Search for the cell housing the specified text and yield its [x, y] center coordinate. 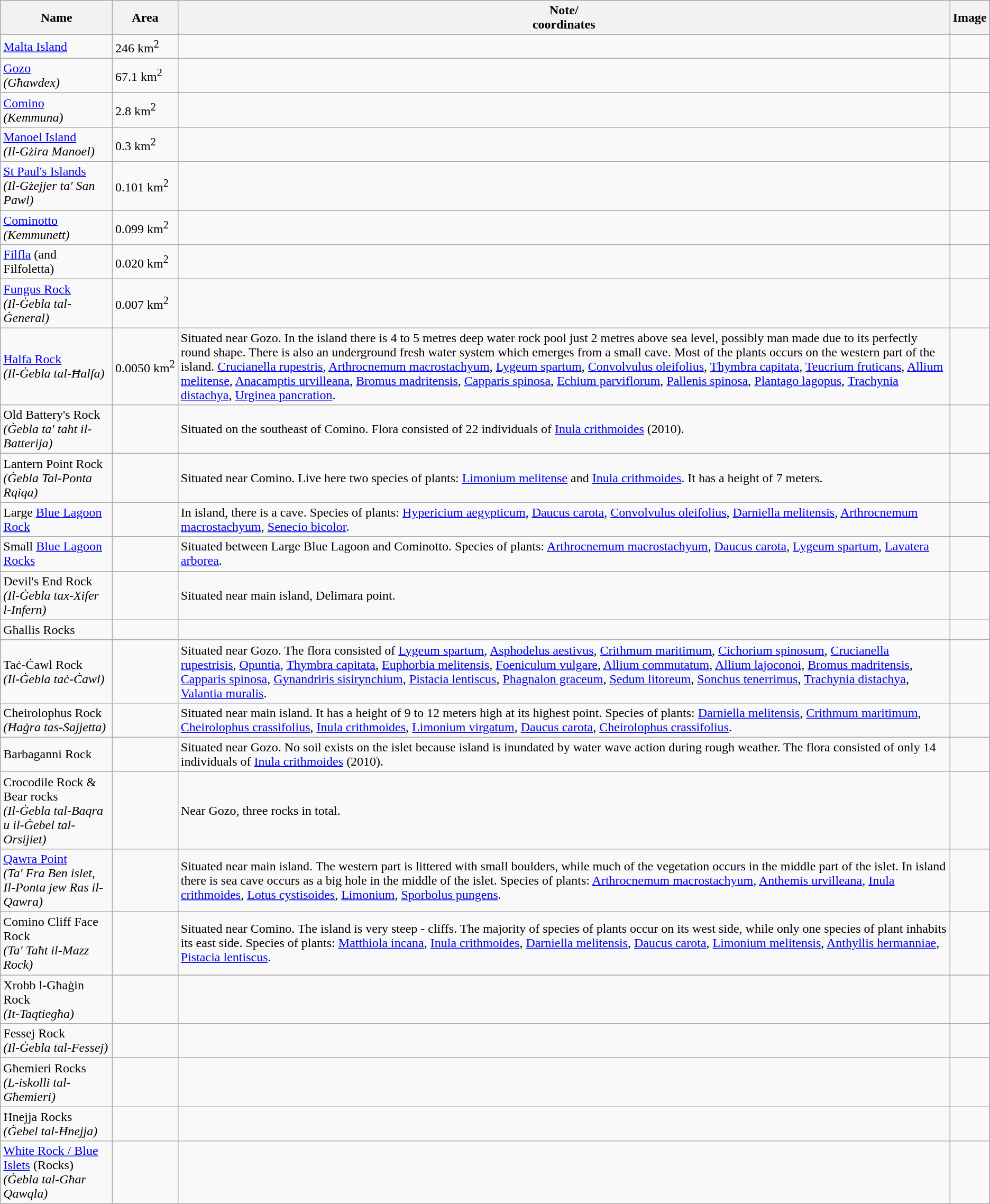
0.099 km2 [145, 227]
Comino Cliff Face Rock(Ta' Taħt il-Mazz Rock) [57, 943]
Near Gozo, three rocks in total. [564, 810]
Fessej Rock(Il-Ġebla tal-Fessej) [57, 1041]
Devil's End Rock(Il-Ġebla tax-Xifer l-Infern) [57, 595]
Taċ-Ċawl Rock(Il-Ġebla taċ-Ċawl) [57, 672]
St Paul's Islands(Il-Gżejjer ta' San Pawl) [57, 186]
67.1 km2 [145, 75]
Situated on the southeast of Comino. Flora consisted of 22 individuals of Inula crithmoides (2010). [564, 429]
Cheirolophus Rock(Ħaġra tas-Sajjetta) [57, 720]
Għemieri Rocks(L-iskolli tal-Għemieri) [57, 1082]
Manoel Island(Il-Gżira Manoel) [57, 144]
0.020 km2 [145, 262]
0.007 km2 [145, 304]
Malta Island [57, 47]
Situated near main island, Delimara point. [564, 595]
Name [57, 18]
Situated between Large Blue Lagoon and Cominotto. Species of plants: Arthrocnemum macrostachyum, Daucus carota, Lygeum spartum, Lavatera arborea. [564, 554]
Situated near Comino. Live here two species of plants: Limonium melitense and Inula crithmoides. It has a height of 7 meters. [564, 478]
Fungus Rock(Il-Ġebla tal-Ġeneral) [57, 304]
Large Blue Lagoon Rock [57, 519]
0.0050 km2 [145, 366]
Crocodile Rock & Bear rocks(Il-Ġebla tal-Baqra u il-Ġebel tal-Orsijiet) [57, 810]
Barbaganni Rock [57, 754]
Image [970, 18]
Għallis Rocks [57, 630]
Ħalfa Rock(Il-Ġebla tal-Ħalfa) [57, 366]
Filfla (and Filfoletta) [57, 262]
246 km2 [145, 47]
Xrobb l-Għaġin Rock(It-Taqtiegħa) [57, 999]
Lantern Point Rock(Ġebla Tal-Ponta Rqiqa) [57, 478]
Cominotto(Kemmunett) [57, 227]
Comino(Kemmuna) [57, 110]
Note/coordinates [564, 18]
Gozo(Għawdex) [57, 75]
Small Blue Lagoon Rocks [57, 554]
Qawra Point(Ta' Fra Ben islet, Il-Ponta jew Ras il- Qawra) [57, 880]
Ħnejja Rocks(Ġebel tal-Ħnejja) [57, 1124]
White Rock / Blue Islets (Rocks)(Ġebla tal-Għar Qawqla) [57, 1173]
Area [145, 18]
0.3 km2 [145, 144]
Old Battery's Rock(Ġebla ta' taħt il-Batterija) [57, 429]
0.101 km2 [145, 186]
2.8 km2 [145, 110]
